Locate the cell with the specified text and output its (X, Y) center coordinate. 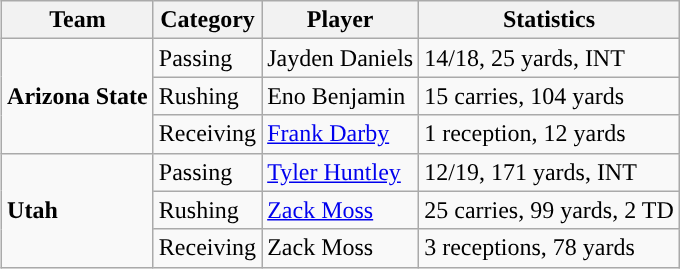
25 carries, 99 yards, 2 TD (550, 210)
Team (78, 20)
Player (340, 20)
15 carries, 104 yards (550, 96)
Arizona State (78, 96)
3 receptions, 78 yards (550, 248)
Statistics (550, 20)
Frank Darby (340, 134)
12/19, 171 yards, INT (550, 172)
Jayden Daniels (340, 58)
Category (207, 20)
Utah (78, 210)
1 reception, 12 yards (550, 134)
14/18, 25 yards, INT (550, 58)
Eno Benjamin (340, 96)
Tyler Huntley (340, 172)
